From the cell containing the given text, extract its center point as (x, y) coordinate. 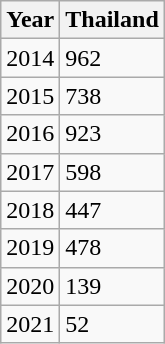
139 (112, 286)
478 (112, 248)
598 (112, 172)
962 (112, 58)
738 (112, 96)
447 (112, 210)
923 (112, 134)
2016 (30, 134)
Thailand (112, 20)
52 (112, 324)
2014 (30, 58)
Year (30, 20)
2015 (30, 96)
2017 (30, 172)
2021 (30, 324)
2020 (30, 286)
2019 (30, 248)
2018 (30, 210)
